Provide the [x, y] coordinate of the cell's center where the given text is located.  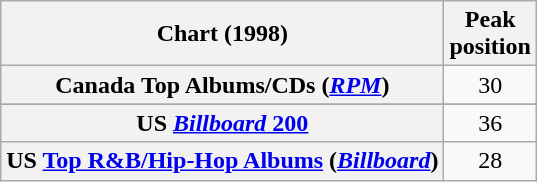
Chart (1998) [222, 34]
36 [490, 123]
28 [490, 161]
US Top R&B/Hip-Hop Albums (Billboard) [222, 161]
Peakposition [490, 34]
US Billboard 200 [222, 123]
30 [490, 85]
Canada Top Albums/CDs (RPM) [222, 85]
